Scan for the cell matching the given text and deliver its [x, y] coordinate at center. 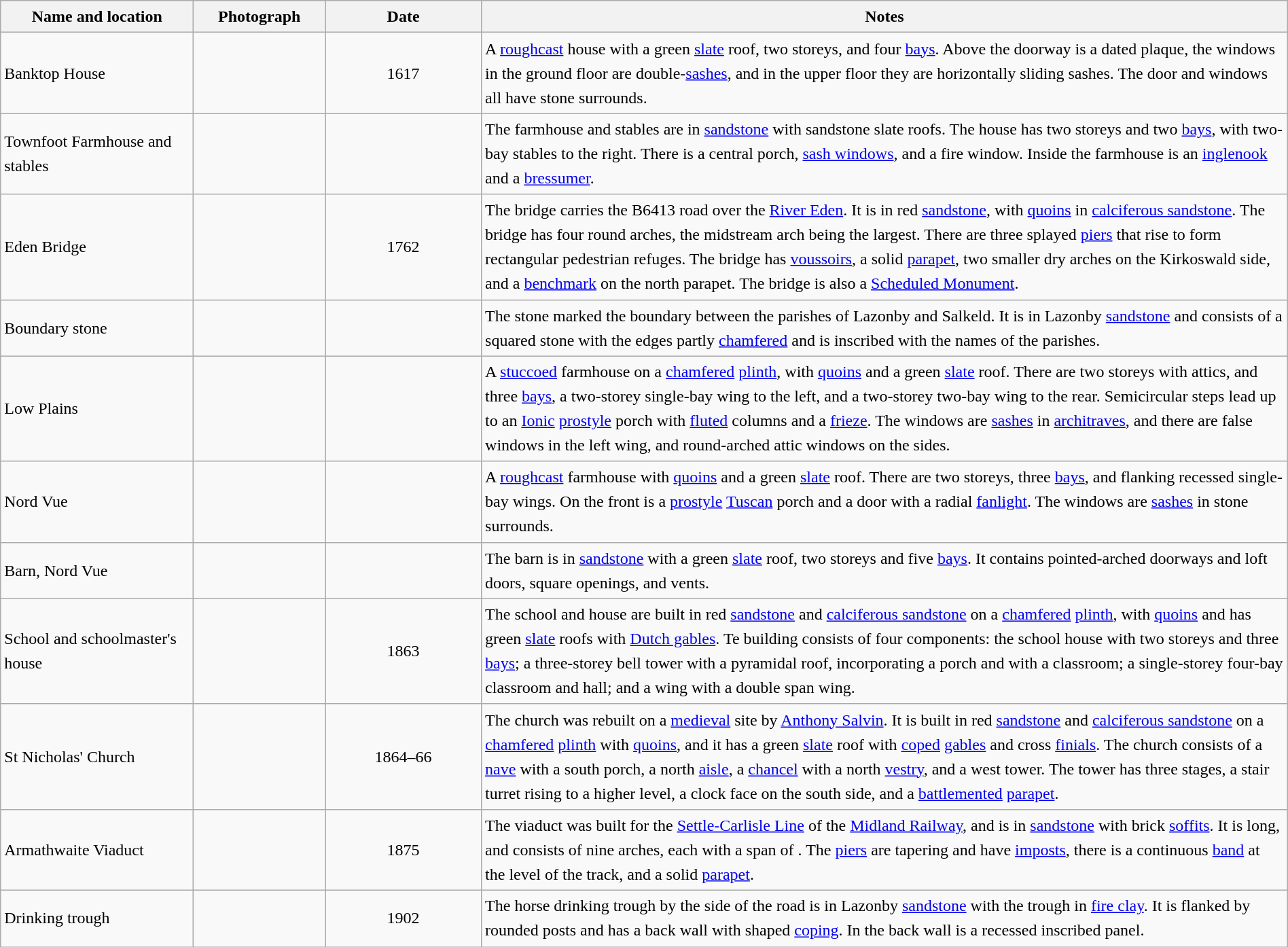
Armathwaite Viaduct [97, 849]
1617 [404, 73]
1902 [404, 918]
Townfoot Farmhouse and stables [97, 154]
St Nicholas' Church [97, 757]
Notes [884, 16]
Eden Bridge [97, 247]
1863 [404, 651]
Barn, Nord Vue [97, 571]
Name and location [97, 16]
School and schoolmaster's house [97, 651]
1864–66 [404, 757]
Drinking trough [97, 918]
Banktop House [97, 73]
Nord Vue [97, 501]
1762 [404, 247]
Date [404, 16]
Photograph [260, 16]
Boundary stone [97, 327]
Low Plains [97, 409]
1875 [404, 849]
